From the cell containing the given text, extract its center point as [x, y] coordinate. 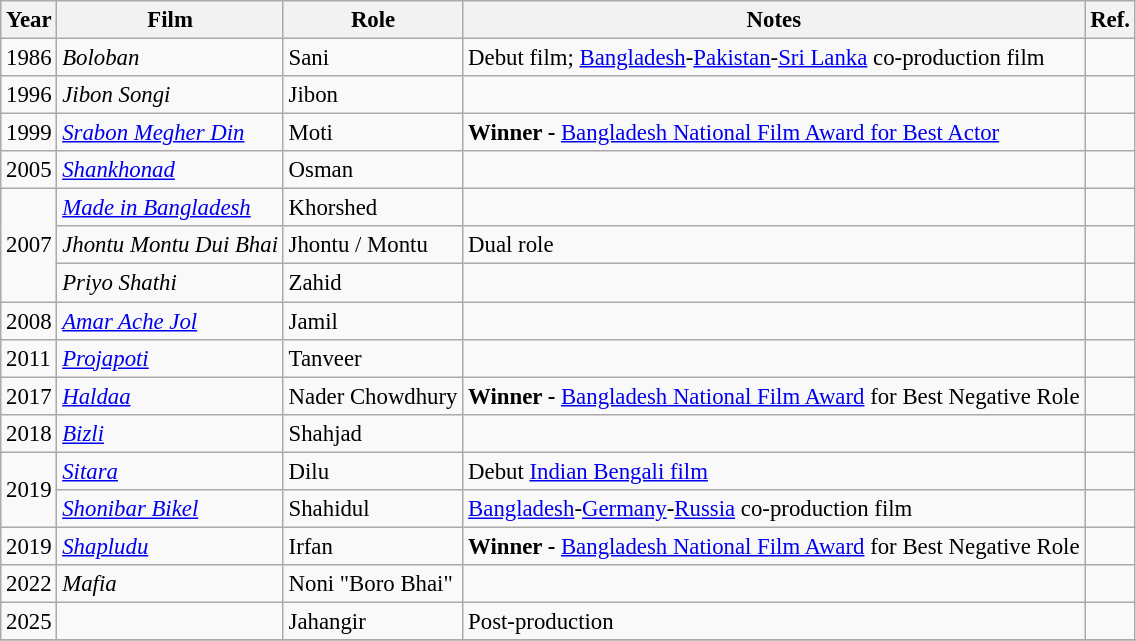
2005 [29, 170]
Boloban [170, 58]
Debut film; Bangladesh-Pakistan-Sri Lanka co-production film [774, 58]
Bangladesh-Germany-Russia co-production film [774, 509]
Made in Bangladesh [170, 208]
Sani [373, 58]
Jamil [373, 321]
Year [29, 20]
Shahidul [373, 509]
Dual role [774, 245]
Shahjad [373, 433]
Shapludu [170, 546]
Tanveer [373, 358]
Moti [373, 133]
Debut Indian Bengali film [774, 471]
Projapoti [170, 358]
1996 [29, 95]
Zahid [373, 283]
2018 [29, 433]
Jhontu Montu Dui Bhai [170, 245]
Shankhonad [170, 170]
Priyo Shathi [170, 283]
Shonibar Bikel [170, 509]
Irfan [373, 546]
Film [170, 20]
Jibon Songi [170, 95]
2025 [29, 621]
Nader Chowdhury [373, 396]
Jibon [373, 95]
Mafia [170, 584]
2017 [29, 396]
2008 [29, 321]
Winner - Bangladesh National Film Award for Best Actor [774, 133]
2022 [29, 584]
Role [373, 20]
Jhontu / Montu [373, 245]
Post-production [774, 621]
Ref. [1110, 20]
Sitara [170, 471]
1999 [29, 133]
Bizli [170, 433]
Noni "Boro Bhai" [373, 584]
Haldaa [170, 396]
2011 [29, 358]
Amar Ache Jol [170, 321]
Srabon Megher Din [170, 133]
Jahangir [373, 621]
Khorshed [373, 208]
2007 [29, 246]
Notes [774, 20]
Dilu [373, 471]
1986 [29, 58]
Osman [373, 170]
